Search for the cell housing the specified text and yield its (X, Y) center coordinate. 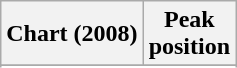
Chart (2008) (72, 34)
Peakposition (189, 34)
